Search for the cell housing the specified text and yield its (X, Y) center coordinate. 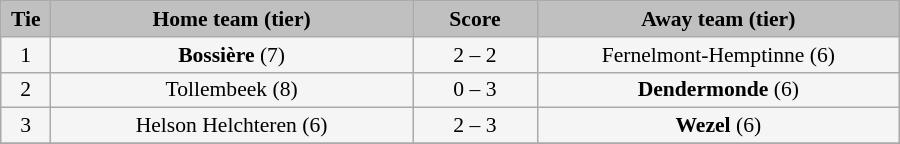
Wezel (6) (718, 126)
1 (26, 55)
2 – 2 (476, 55)
Score (476, 19)
Helson Helchteren (6) (232, 126)
2 (26, 90)
Tie (26, 19)
Away team (tier) (718, 19)
Bossière (7) (232, 55)
2 – 3 (476, 126)
Fernelmont-Hemptinne (6) (718, 55)
Home team (tier) (232, 19)
0 – 3 (476, 90)
Dendermonde (6) (718, 90)
3 (26, 126)
Tollembeek (8) (232, 90)
